Determine the (X, Y) coordinate at the center of the cell enclosing the given text.  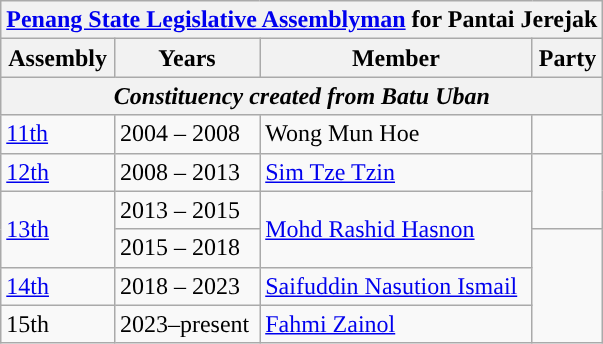
Assembly (58, 58)
Years (186, 58)
Constituency created from Batu Uban (302, 96)
11th (58, 134)
Wong Mun Hoe (396, 134)
2023–present (186, 324)
2004 – 2008 (186, 134)
Party (568, 58)
14th (58, 286)
Sim Tze Tzin (396, 172)
2015 – 2018 (186, 248)
12th (58, 172)
Mohd Rashid Hasnon (396, 229)
Saifuddin Nasution Ismail (396, 286)
2008 – 2013 (186, 172)
15th (58, 324)
Member (396, 58)
13th (58, 229)
2018 – 2023 (186, 286)
Fahmi Zainol (396, 324)
Penang State Legislative Assemblyman for Pantai Jerejak (302, 20)
2013 – 2015 (186, 210)
